Return the (x, y) coordinate for the center point of the cell that contains the specified text.  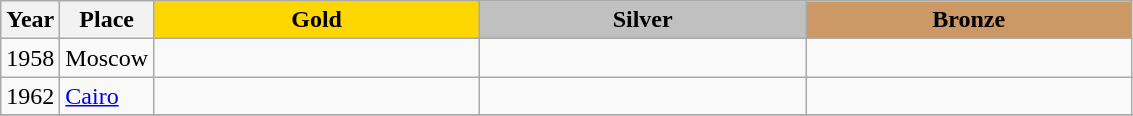
Gold (317, 20)
Moscow (107, 58)
1958 (30, 58)
Place (107, 20)
1962 (30, 96)
Cairo (107, 96)
Bronze (969, 20)
Year (30, 20)
Silver (643, 20)
